Find where the given text appears and provide that cell's center as [x, y] coordinate. 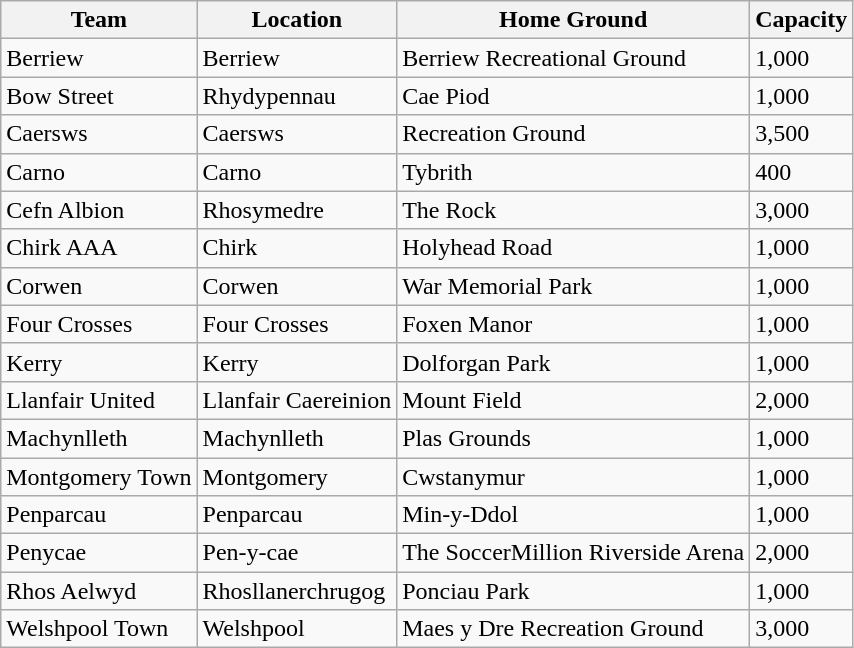
Bow Street [99, 96]
Penycae [99, 553]
Foxen Manor [574, 324]
Llanfair Caereinion [297, 400]
Rhydypennau [297, 96]
Montgomery [297, 477]
Tybrith [574, 172]
Capacity [802, 20]
3,500 [802, 134]
Maes y Dre Recreation Ground [574, 629]
The SoccerMillion Riverside Arena [574, 553]
Plas Grounds [574, 438]
Chirk AAA [99, 248]
Cwstanymur [574, 477]
Cefn Albion [99, 210]
Welshpool [297, 629]
Rhosymedre [297, 210]
The Rock [574, 210]
Holyhead Road [574, 248]
Llanfair United [99, 400]
Cae Piod [574, 96]
War Memorial Park [574, 286]
Montgomery Town [99, 477]
Location [297, 20]
Berriew Recreational Ground [574, 58]
400 [802, 172]
Rhosllanerchrugog [297, 591]
Dolforgan Park [574, 362]
Ponciau Park [574, 591]
Mount Field [574, 400]
Min-y-Ddol [574, 515]
Recreation Ground [574, 134]
Pen-y-cae [297, 553]
Team [99, 20]
Rhos Aelwyd [99, 591]
Home Ground [574, 20]
Welshpool Town [99, 629]
Chirk [297, 248]
